Capture the cell that displays the provided text and extract its (X, Y) central coordinate. 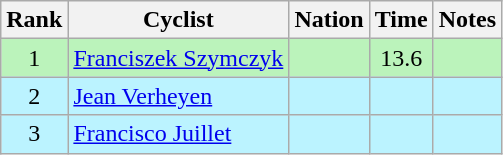
Francisco Juillet (178, 134)
Nation (329, 20)
Rank (34, 20)
Jean Verheyen (178, 96)
2 (34, 96)
1 (34, 58)
Notes (467, 20)
Cyclist (178, 20)
3 (34, 134)
Franciszek Szymczyk (178, 58)
13.6 (401, 58)
Time (401, 20)
